Capture the cell that displays the provided text and extract its (X, Y) central coordinate. 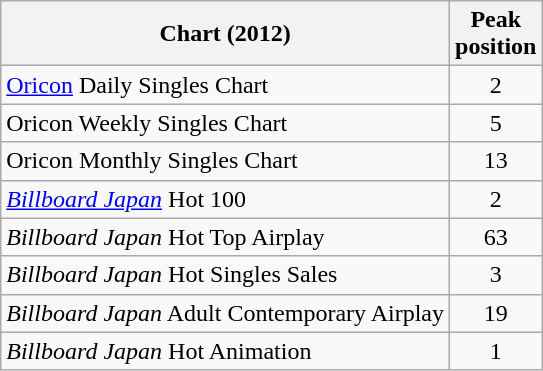
Peakposition (496, 34)
Oricon Monthly Singles Chart (226, 161)
Billboard Japan Hot Singles Sales (226, 275)
19 (496, 313)
Oricon Daily Singles Chart (226, 85)
1 (496, 351)
Billboard Japan Hot Animation (226, 351)
63 (496, 237)
Billboard Japan Hot 100 (226, 199)
Billboard Japan Hot Top Airplay (226, 237)
13 (496, 161)
Oricon Weekly Singles Chart (226, 123)
3 (496, 275)
5 (496, 123)
Chart (2012) (226, 34)
Billboard Japan Adult Contemporary Airplay (226, 313)
